Identify which cell holds the provided text, then report its [X, Y] central coordinate. 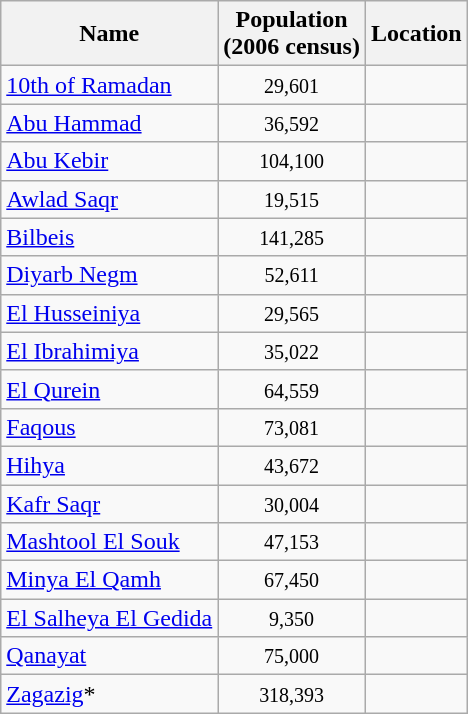
47,153 [292, 542]
36,592 [292, 123]
Zagazig* [110, 694]
141,285 [292, 237]
30,004 [292, 503]
64,559 [292, 389]
Awlad Saqr [110, 199]
Abu Hammad [110, 123]
Hihya [110, 465]
El Ibrahimiya [110, 351]
Bilbeis [110, 237]
Kafr Saqr [110, 503]
Diyarb Negm [110, 275]
10th of Ramadan [110, 85]
Minya El Qamh [110, 580]
75,000 [292, 656]
35,022 [292, 351]
19,515 [292, 199]
Faqous [110, 427]
Mashtool El Souk [110, 542]
Location [416, 34]
67,450 [292, 580]
52,611 [292, 275]
El Salheya El Gedida [110, 618]
Population(2006 census) [292, 34]
73,081 [292, 427]
29,601 [292, 85]
43,672 [292, 465]
El Husseiniya [110, 313]
El Qurein [110, 389]
Abu Kebir [110, 161]
9,350 [292, 618]
29,565 [292, 313]
Qanayat [110, 656]
104,100 [292, 161]
318,393 [292, 694]
Name [110, 34]
